Identify which cell holds the provided text, then report its (X, Y) central coordinate. 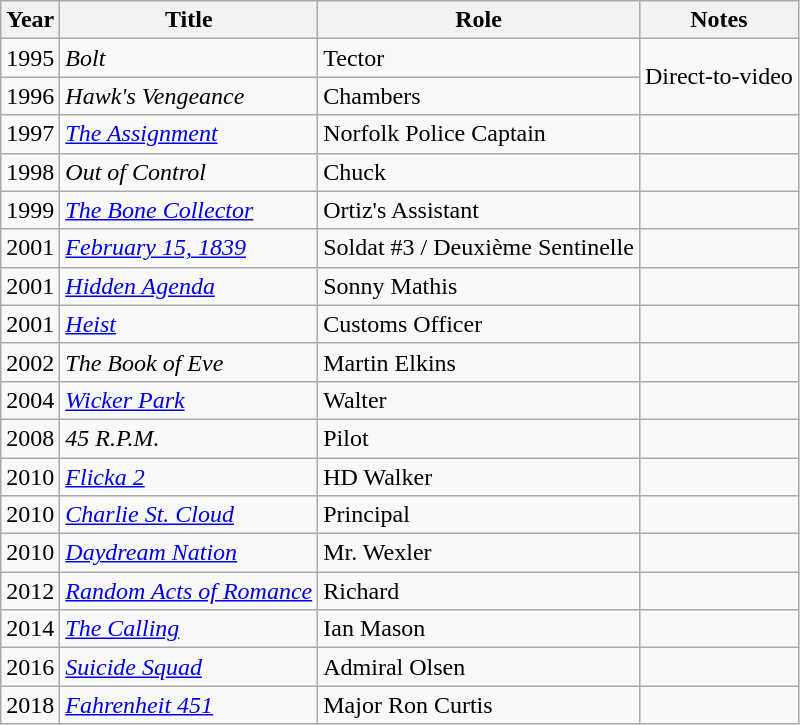
Principal (479, 515)
1998 (30, 172)
Bolt (189, 58)
Fahrenheit 451 (189, 705)
Ian Mason (479, 629)
Charlie St. Cloud (189, 515)
Out of Control (189, 172)
Admiral Olsen (479, 667)
Walter (479, 400)
1996 (30, 96)
45 R.P.M. (189, 438)
1995 (30, 58)
Soldat #3 / Deuxième Sentinelle (479, 248)
Title (189, 20)
Chambers (479, 96)
Role (479, 20)
Tector (479, 58)
Heist (189, 324)
Daydream Nation (189, 553)
Ortiz's Assistant (479, 210)
The Book of Eve (189, 362)
Customs Officer (479, 324)
HD Walker (479, 477)
2012 (30, 591)
Richard (479, 591)
Major Ron Curtis (479, 705)
2018 (30, 705)
The Calling (189, 629)
Pilot (479, 438)
Hawk's Vengeance (189, 96)
February 15, 1839 (189, 248)
2004 (30, 400)
Sonny Mathis (479, 286)
1997 (30, 134)
2014 (30, 629)
Martin Elkins (479, 362)
Flicka 2 (189, 477)
Mr. Wexler (479, 553)
Year (30, 20)
2008 (30, 438)
Suicide Squad (189, 667)
Notes (718, 20)
The Assignment (189, 134)
2002 (30, 362)
2016 (30, 667)
Direct-to-video (718, 77)
Hidden Agenda (189, 286)
1999 (30, 210)
Random Acts of Romance (189, 591)
Chuck (479, 172)
Norfolk Police Captain (479, 134)
Wicker Park (189, 400)
The Bone Collector (189, 210)
